Pinpoint the cell where the given text exists, returning its [x, y] midpoint coordinate. 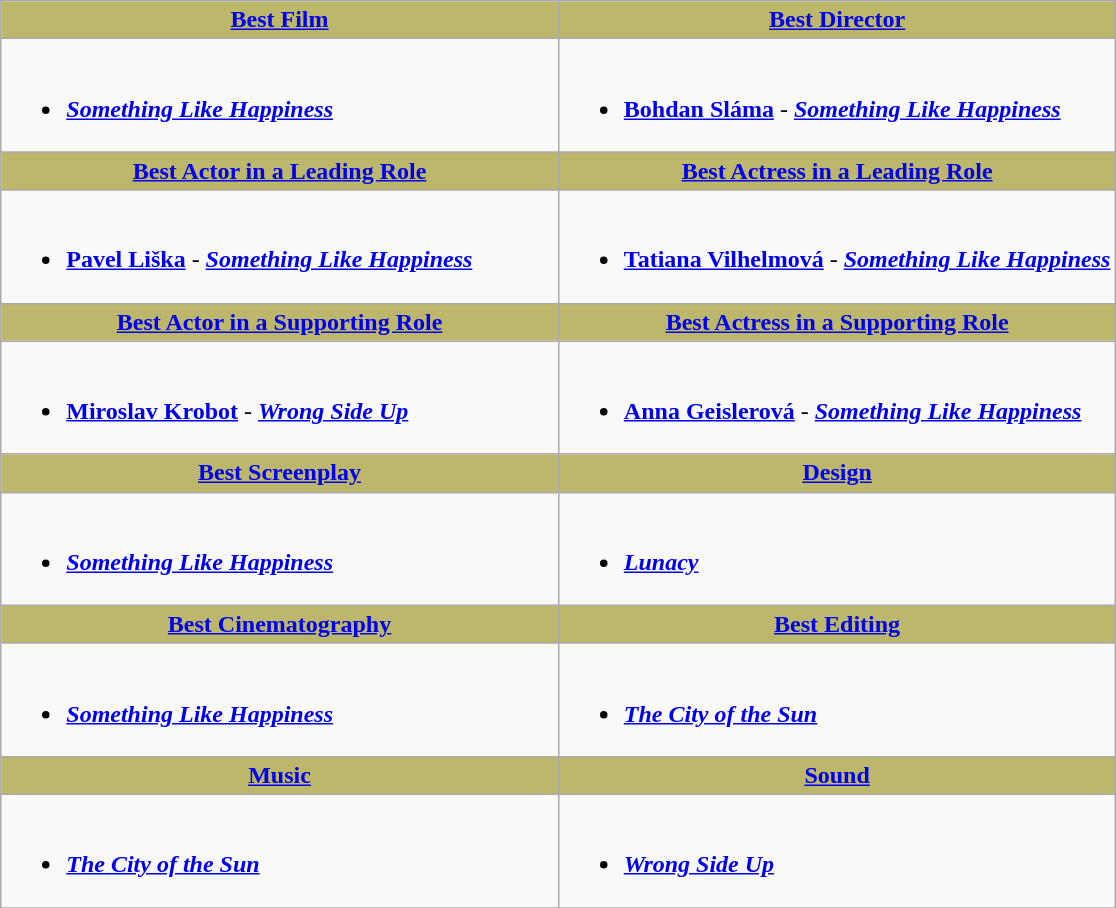
Lunacy [837, 548]
Tatiana Vilhelmová - Something Like Happiness [837, 246]
Design [837, 473]
Bohdan Sláma - Something Like Happiness [837, 96]
Best Editing [837, 624]
Best Director [837, 20]
Wrong Side Up [837, 850]
Pavel Liška - Something Like Happiness [280, 246]
Sound [837, 775]
Best Actress in a Leading Role [837, 171]
Best Actor in a Supporting Role [280, 322]
Best Film [280, 20]
Best Actor in a Leading Role [280, 171]
Best Screenplay [280, 473]
Music [280, 775]
Miroslav Krobot - Wrong Side Up [280, 398]
Anna Geislerová - Something Like Happiness [837, 398]
Best Cinematography [280, 624]
Best Actress in a Supporting Role [837, 322]
